Identify which cell holds the provided text, then report its (X, Y) central coordinate. 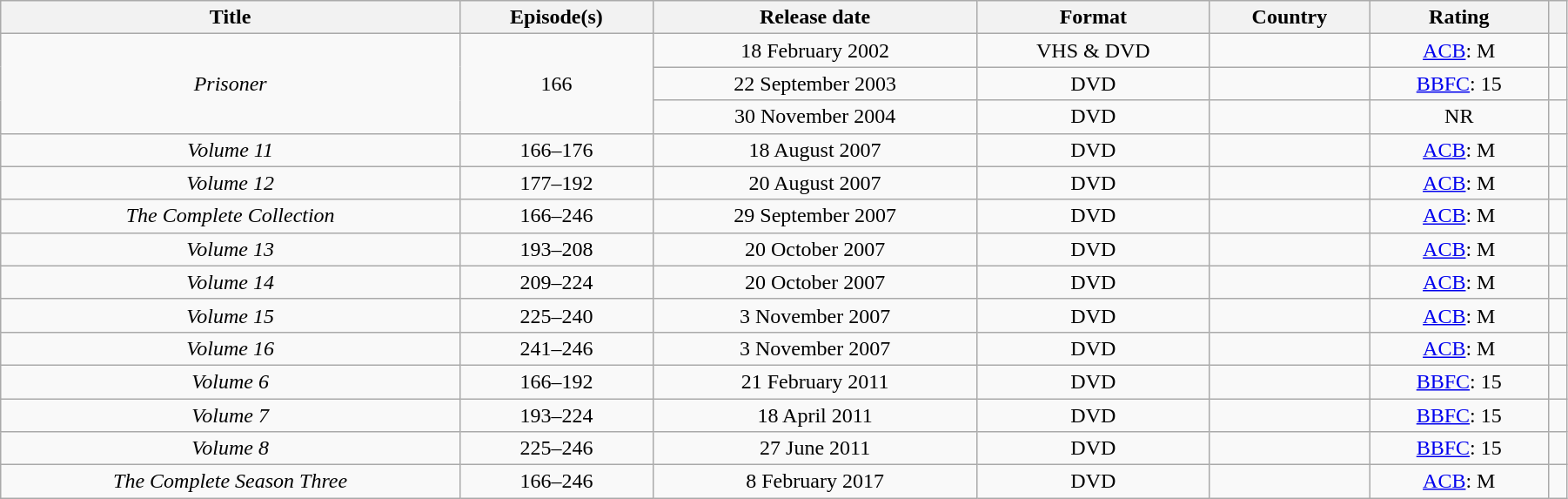
225–246 (557, 448)
21 February 2011 (814, 381)
29 September 2007 (814, 216)
30 November 2004 (814, 117)
Volume 6 (231, 381)
The Complete Collection (231, 216)
Volume 15 (231, 315)
Title (231, 17)
166–176 (557, 150)
18 August 2007 (814, 150)
Volume 11 (231, 150)
18 April 2011 (814, 415)
20 August 2007 (814, 183)
18 February 2002 (814, 51)
Volume 8 (231, 448)
166–192 (557, 381)
8 February 2017 (814, 482)
Volume 7 (231, 415)
Release date (814, 17)
Format (1093, 17)
209–224 (557, 282)
193–224 (557, 415)
Volume 13 (231, 249)
241–246 (557, 348)
225–240 (557, 315)
166 (557, 84)
Volume 14 (231, 282)
NR (1459, 117)
177–192 (557, 183)
Rating (1459, 17)
22 September 2003 (814, 84)
Volume 12 (231, 183)
Volume 16 (231, 348)
27 June 2011 (814, 448)
Episode(s) (557, 17)
193–208 (557, 249)
VHS & DVD (1093, 51)
Prisoner (231, 84)
The Complete Season Three (231, 482)
Country (1290, 17)
